Extract the [X, Y] coordinate from the center of the cell holding the provided text.  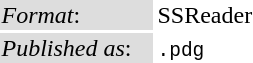
Published as: [76, 48]
Format: [76, 15]
